Identify which cell holds the provided text, then report its (X, Y) central coordinate. 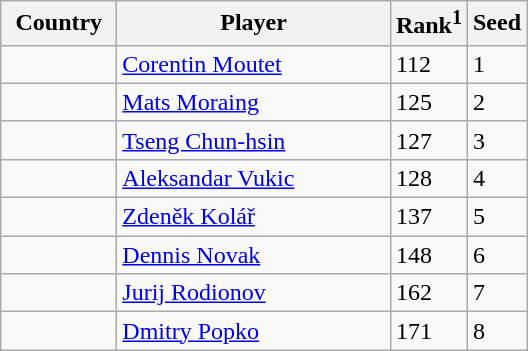
Tseng Chun-hsin (254, 140)
Dennis Novak (254, 255)
Jurij Rodionov (254, 293)
Player (254, 24)
171 (428, 331)
5 (496, 217)
Dmitry Popko (254, 331)
7 (496, 293)
3 (496, 140)
Corentin Moutet (254, 64)
Mats Moraing (254, 102)
Country (59, 24)
8 (496, 331)
2 (496, 102)
Seed (496, 24)
4 (496, 178)
112 (428, 64)
148 (428, 255)
125 (428, 102)
6 (496, 255)
Aleksandar Vukic (254, 178)
127 (428, 140)
162 (428, 293)
Rank1 (428, 24)
Zdeněk Kolář (254, 217)
1 (496, 64)
137 (428, 217)
128 (428, 178)
